Locate the cell with the specified text and output its (x, y) center coordinate. 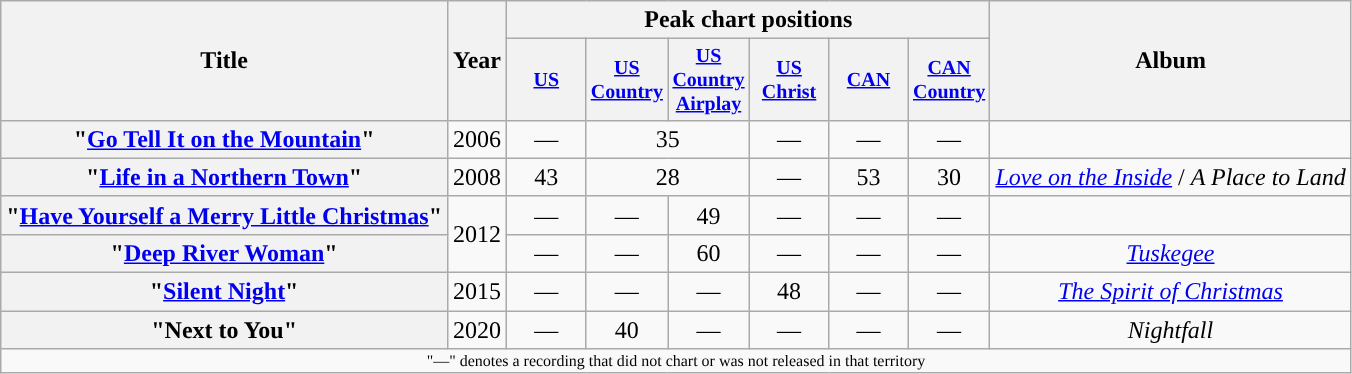
CAN Country (949, 80)
2008 (476, 177)
"Go Tell It on the Mountain" (224, 139)
The Spirit of Christmas (1170, 292)
Tuskegee (1170, 253)
"Next to You" (224, 330)
Nightfall (1170, 330)
Album (1170, 61)
28 (668, 177)
30 (949, 177)
60 (709, 253)
2015 (476, 292)
US (546, 80)
49 (709, 215)
Love on the Inside / A Place to Land (1170, 177)
2006 (476, 139)
USChrist (788, 80)
"Deep River Woman" (224, 253)
35 (668, 139)
"Life in a Northern Town" (224, 177)
Title (224, 61)
2020 (476, 330)
40 (627, 330)
"Silent Night" (224, 292)
US Country (627, 80)
"Have Yourself a Merry Little Christmas" (224, 215)
Year (476, 61)
Peak chart positions (748, 20)
CAN (868, 80)
53 (868, 177)
48 (788, 292)
43 (546, 177)
US Country Airplay (709, 80)
"—" denotes a recording that did not chart or was not released in that territory (676, 361)
2012 (476, 234)
